Capture the cell that displays the provided text and extract its [X, Y] central coordinate. 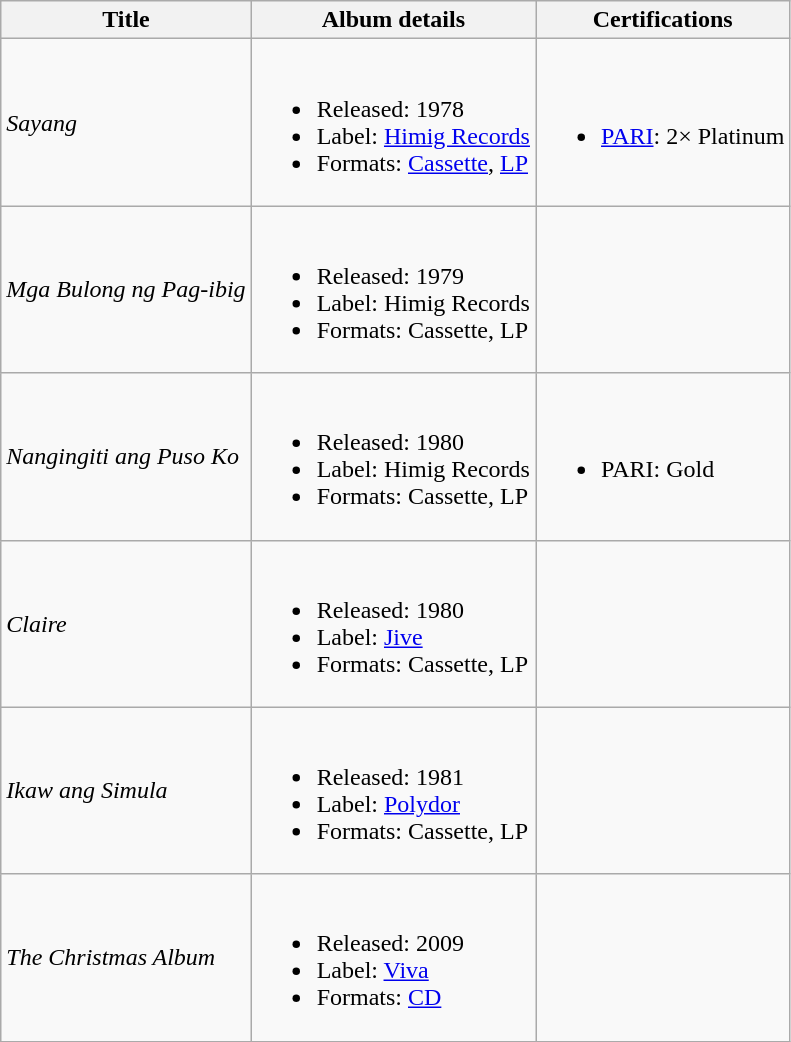
Ikaw ang Simula [126, 790]
Sayang [126, 122]
Released: 1981Label: PolydorFormats: Cassette, LP [393, 790]
Album details [393, 20]
PARI: 2× Platinum [663, 122]
Mga Bulong ng Pag-ibig [126, 290]
Released: 1980Label: Himig RecordsFormats: Cassette, LP [393, 456]
Released: 1979Label: Himig RecordsFormats: Cassette, LP [393, 290]
Released: 2009Label: VivaFormats: CD [393, 958]
Title [126, 20]
Claire [126, 624]
Released: 1978Label: Himig RecordsFormats: Cassette, LP [393, 122]
The Christmas Album [126, 958]
Nangingiti ang Puso Ko [126, 456]
PARI: Gold [663, 456]
Certifications [663, 20]
Released: 1980Label: JiveFormats: Cassette, LP [393, 624]
